Provide the [X, Y] coordinate of the cell's center where the given text is located.  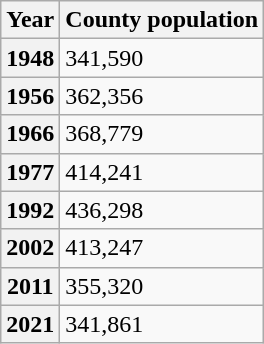
414,241 [162, 172]
1956 [30, 96]
341,861 [162, 324]
368,779 [162, 134]
2002 [30, 248]
2021 [30, 324]
1977 [30, 172]
2011 [30, 286]
County population [162, 20]
362,356 [162, 96]
Year [30, 20]
436,298 [162, 210]
1948 [30, 58]
1992 [30, 210]
355,320 [162, 286]
413,247 [162, 248]
341,590 [162, 58]
1966 [30, 134]
